From the cell containing the given text, extract its center point as (x, y) coordinate. 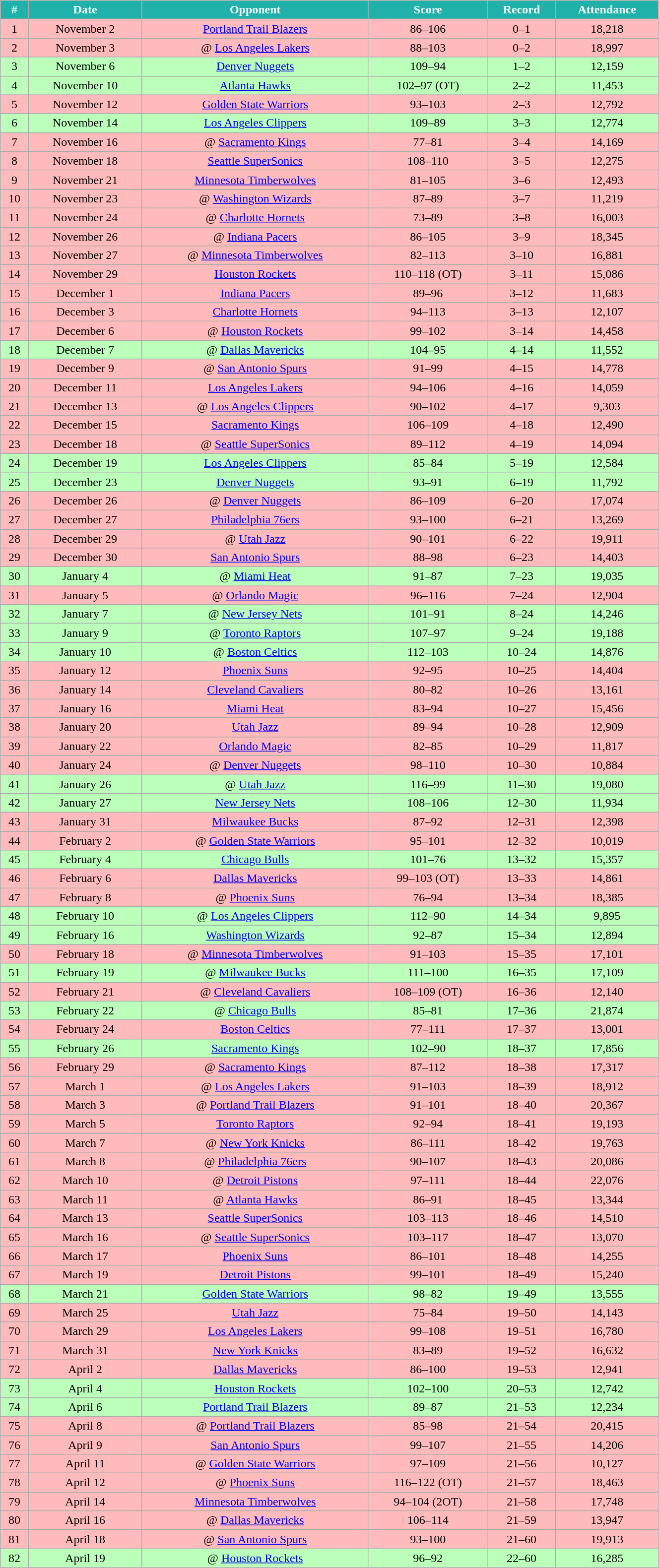
12,742 (607, 1388)
92–95 (428, 671)
18,463 (607, 1483)
97–109 (428, 1464)
March 5 (85, 1124)
15,357 (607, 860)
75–84 (428, 1313)
New York Knicks (255, 1350)
18,912 (607, 1086)
3–13 (522, 312)
45 (14, 860)
18,385 (607, 897)
12,107 (607, 312)
13 (14, 255)
99–103 (OT) (428, 878)
December 15 (85, 425)
19–50 (522, 1313)
85–98 (428, 1426)
10 (14, 198)
12,774 (607, 123)
Chicago Bulls (255, 860)
6 (14, 123)
20,086 (607, 1162)
96–116 (428, 595)
102–97 (OT) (428, 85)
18,218 (607, 29)
31 (14, 595)
82 (14, 1558)
19–51 (522, 1331)
14,403 (607, 558)
8 (14, 161)
89–112 (428, 444)
10–27 (522, 708)
59 (14, 1124)
6–19 (522, 482)
71 (14, 1350)
0–1 (522, 29)
March 31 (85, 1350)
13,001 (607, 1029)
17–36 (522, 1010)
December 13 (85, 406)
February 29 (85, 1067)
12,904 (607, 595)
86–105 (428, 237)
109–89 (428, 123)
28 (14, 538)
@ New York Knicks (255, 1142)
75 (14, 1426)
19–49 (522, 1294)
18–46 (522, 1218)
21,874 (607, 1010)
15–34 (522, 935)
March 17 (85, 1256)
90–101 (428, 538)
March 10 (85, 1181)
89–94 (428, 727)
32 (14, 614)
4–18 (522, 425)
49 (14, 935)
February 18 (85, 954)
44 (14, 841)
35 (14, 671)
12,490 (607, 425)
February 8 (85, 897)
9–24 (522, 633)
78 (14, 1483)
65 (14, 1237)
37 (14, 708)
11,219 (607, 198)
12–31 (522, 821)
112–90 (428, 916)
Washington Wizards (255, 935)
22–60 (522, 1558)
4–19 (522, 444)
7–24 (522, 595)
January 4 (85, 576)
104–95 (428, 350)
February 6 (85, 878)
17–37 (522, 1029)
7 (14, 142)
21–58 (522, 1502)
82–113 (428, 255)
11,683 (607, 293)
10,127 (607, 1464)
@ Charlotte Hornets (255, 217)
24 (14, 463)
November 26 (85, 237)
November 18 (85, 161)
Date (85, 10)
December 18 (85, 444)
22 (14, 425)
12–32 (522, 841)
December 26 (85, 501)
14,778 (607, 369)
6–21 (522, 519)
January 5 (85, 595)
9 (14, 180)
19–52 (522, 1350)
13–32 (522, 860)
83–89 (428, 1350)
March 29 (85, 1331)
April 2 (85, 1369)
@ New Jersey Nets (255, 614)
76–94 (428, 897)
2–2 (522, 85)
3–12 (522, 293)
Indiana Pacers (255, 293)
November 10 (85, 85)
51 (14, 973)
10–26 (522, 690)
January 27 (85, 803)
3–11 (522, 274)
November 24 (85, 217)
@ Atlanta Hawks (255, 1199)
92–94 (428, 1124)
November 3 (85, 48)
86–91 (428, 1199)
86–111 (428, 1142)
86–106 (428, 29)
Opponent (255, 10)
12,584 (607, 463)
13–33 (522, 878)
2–3 (522, 104)
103–117 (428, 1237)
14,206 (607, 1445)
Atlanta Hawks (255, 85)
33 (14, 633)
12,398 (607, 821)
27 (14, 519)
13–34 (522, 897)
3–6 (522, 180)
96–92 (428, 1558)
12–30 (522, 803)
Cleveland Cavaliers (255, 690)
3–9 (522, 237)
@ Orlando Magic (255, 595)
21–55 (522, 1445)
January 31 (85, 821)
89–96 (428, 293)
December 30 (85, 558)
18–49 (522, 1275)
@ Milwaukee Bucks (255, 973)
10,019 (607, 841)
13,161 (607, 690)
December 6 (85, 331)
3 (14, 66)
85–81 (428, 1010)
16–36 (522, 992)
January 9 (85, 633)
111–100 (428, 973)
January 7 (85, 614)
February 10 (85, 916)
11,792 (607, 482)
87–89 (428, 198)
53 (14, 1010)
38 (14, 727)
21–60 (522, 1539)
9,303 (607, 406)
March 21 (85, 1294)
82–85 (428, 746)
17,074 (607, 501)
14,246 (607, 614)
December 23 (85, 482)
112–103 (428, 652)
99–101 (428, 1275)
41 (14, 784)
19,193 (607, 1124)
90–102 (428, 406)
Orlando Magic (255, 746)
20 (14, 387)
61 (14, 1162)
15,240 (607, 1275)
@ Cleveland Cavaliers (255, 992)
March 1 (85, 1086)
108–109 (OT) (428, 992)
86–101 (428, 1256)
36 (14, 690)
80–82 (428, 690)
7–23 (522, 576)
January 16 (85, 708)
March 3 (85, 1105)
15 (14, 293)
March 13 (85, 1218)
January 12 (85, 671)
18–45 (522, 1199)
10–24 (522, 652)
99–107 (428, 1445)
18–37 (522, 1048)
23 (14, 444)
18,997 (607, 48)
11,934 (607, 803)
January 10 (85, 652)
17,856 (607, 1048)
88–98 (428, 558)
21–56 (522, 1464)
56 (14, 1067)
68 (14, 1294)
5 (14, 104)
12,275 (607, 161)
98–82 (428, 1294)
97–111 (428, 1181)
December 9 (85, 369)
February 19 (85, 973)
101–91 (428, 614)
Charlotte Hornets (255, 312)
50 (14, 954)
March 8 (85, 1162)
93–91 (428, 482)
April 16 (85, 1520)
April 12 (85, 1483)
66 (14, 1256)
January 24 (85, 765)
30 (14, 576)
18 (14, 350)
103–113 (428, 1218)
21–59 (522, 1520)
December 19 (85, 463)
46 (14, 878)
10–30 (522, 765)
March 16 (85, 1237)
15–35 (522, 954)
December 27 (85, 519)
16,780 (607, 1331)
1 (14, 29)
16–35 (522, 973)
108–106 (428, 803)
58 (14, 1105)
94–106 (428, 387)
69 (14, 1313)
November 16 (85, 142)
62 (14, 1181)
94–104 (2OT) (428, 1502)
25 (14, 482)
55 (14, 1048)
April 9 (85, 1445)
Detroit Pistons (255, 1275)
3–4 (522, 142)
90–107 (428, 1162)
April 19 (85, 1558)
47 (14, 897)
12,894 (607, 935)
20,415 (607, 1426)
86–100 (428, 1369)
116–99 (428, 784)
29 (14, 558)
19,913 (607, 1539)
@ Philadelphia 76ers (255, 1162)
72 (14, 1369)
11 (14, 217)
19,763 (607, 1142)
17 (14, 331)
@ Washington Wizards (255, 198)
102–100 (428, 1388)
February 16 (85, 935)
13,555 (607, 1294)
13,947 (607, 1520)
4 (14, 85)
November 2 (85, 29)
17,748 (607, 1502)
109–94 (428, 66)
Toronto Raptors (255, 1124)
15,086 (607, 274)
12,234 (607, 1407)
91–87 (428, 576)
@ Indiana Pacers (255, 237)
February 2 (85, 841)
February 22 (85, 1010)
14,094 (607, 444)
November 14 (85, 123)
64 (14, 1218)
16,003 (607, 217)
Philadelphia 76ers (255, 519)
106–114 (428, 1520)
85–84 (428, 463)
6–20 (522, 501)
3–5 (522, 161)
16,285 (607, 1558)
88–103 (428, 48)
March 19 (85, 1275)
16,632 (607, 1350)
18–47 (522, 1237)
February 21 (85, 992)
91–99 (428, 369)
17,109 (607, 973)
January 22 (85, 746)
99–102 (428, 331)
42 (14, 803)
22,076 (607, 1181)
21–57 (522, 1483)
12,493 (607, 180)
98–110 (428, 765)
December 3 (85, 312)
21–53 (522, 1407)
74 (14, 1407)
# (14, 10)
108–110 (428, 161)
18–38 (522, 1067)
106–109 (428, 425)
87–92 (428, 821)
February 24 (85, 1029)
14,458 (607, 331)
14,404 (607, 671)
March 25 (85, 1313)
18–48 (522, 1256)
87–112 (428, 1067)
9,895 (607, 916)
3–8 (522, 217)
21–54 (522, 1426)
15,456 (607, 708)
3–10 (522, 255)
@ Detroit Pistons (255, 1181)
Attendance (607, 10)
2 (14, 48)
18–43 (522, 1162)
18–39 (522, 1086)
48 (14, 916)
5–19 (522, 463)
11–30 (522, 784)
January 26 (85, 784)
@ Miami Heat (255, 576)
4–15 (522, 369)
77–81 (428, 142)
73–89 (428, 217)
14 (14, 274)
86–109 (428, 501)
11,453 (607, 85)
13,269 (607, 519)
1–2 (522, 66)
93–103 (428, 104)
18–41 (522, 1124)
10–28 (522, 727)
80 (14, 1520)
81 (14, 1539)
60 (14, 1142)
95–101 (428, 841)
4–16 (522, 387)
83–94 (428, 708)
89–87 (428, 1407)
76 (14, 1445)
12,909 (607, 727)
12 (14, 237)
52 (14, 992)
54 (14, 1029)
13,070 (607, 1237)
November 23 (85, 198)
18–44 (522, 1181)
34 (14, 652)
@ Toronto Raptors (255, 633)
99–108 (428, 1331)
91–101 (428, 1105)
18–42 (522, 1142)
20,367 (607, 1105)
6–22 (522, 538)
January 20 (85, 727)
110–118 (OT) (428, 274)
10–29 (522, 746)
12,941 (607, 1369)
10–25 (522, 671)
21 (14, 406)
63 (14, 1199)
11,552 (607, 350)
57 (14, 1086)
67 (14, 1275)
November 21 (85, 180)
19–53 (522, 1369)
December 7 (85, 350)
73 (14, 1388)
102–90 (428, 1048)
16,881 (607, 255)
January 14 (85, 690)
14,861 (607, 878)
19 (14, 369)
26 (14, 501)
14,169 (607, 142)
18–40 (522, 1105)
April 18 (85, 1539)
March 7 (85, 1142)
April 11 (85, 1464)
April 8 (85, 1426)
19,035 (607, 576)
79 (14, 1502)
17,317 (607, 1067)
19,188 (607, 633)
February 26 (85, 1048)
3–3 (522, 123)
@ Boston Celtics (255, 652)
18,345 (607, 237)
77 (14, 1464)
81–105 (428, 180)
77–111 (428, 1029)
10,884 (607, 765)
94–113 (428, 312)
19,080 (607, 784)
November 29 (85, 274)
April 6 (85, 1407)
13,344 (607, 1199)
November 6 (85, 66)
0–2 (522, 48)
14,255 (607, 1256)
February 4 (85, 860)
116–122 (OT) (428, 1483)
New Jersey Nets (255, 803)
December 29 (85, 538)
12,792 (607, 104)
4–17 (522, 406)
March 11 (85, 1199)
11,817 (607, 746)
November 12 (85, 104)
April 14 (85, 1502)
3–14 (522, 331)
101–76 (428, 860)
16 (14, 312)
14,876 (607, 652)
3–7 (522, 198)
November 27 (85, 255)
20–53 (522, 1388)
39 (14, 746)
14,143 (607, 1313)
8–24 (522, 614)
Miami Heat (255, 708)
12,140 (607, 992)
70 (14, 1331)
Boston Celtics (255, 1029)
17,101 (607, 954)
@ Chicago Bulls (255, 1010)
December 11 (85, 387)
Score (428, 10)
19,911 (607, 538)
Record (522, 10)
40 (14, 765)
92–87 (428, 935)
April 4 (85, 1388)
12,159 (607, 66)
14,059 (607, 387)
43 (14, 821)
6–23 (522, 558)
December 1 (85, 293)
4–14 (522, 350)
Milwaukee Bucks (255, 821)
14–34 (522, 916)
107–97 (428, 633)
14,510 (607, 1218)
